From the cell containing the given text, extract its center point as [x, y] coordinate. 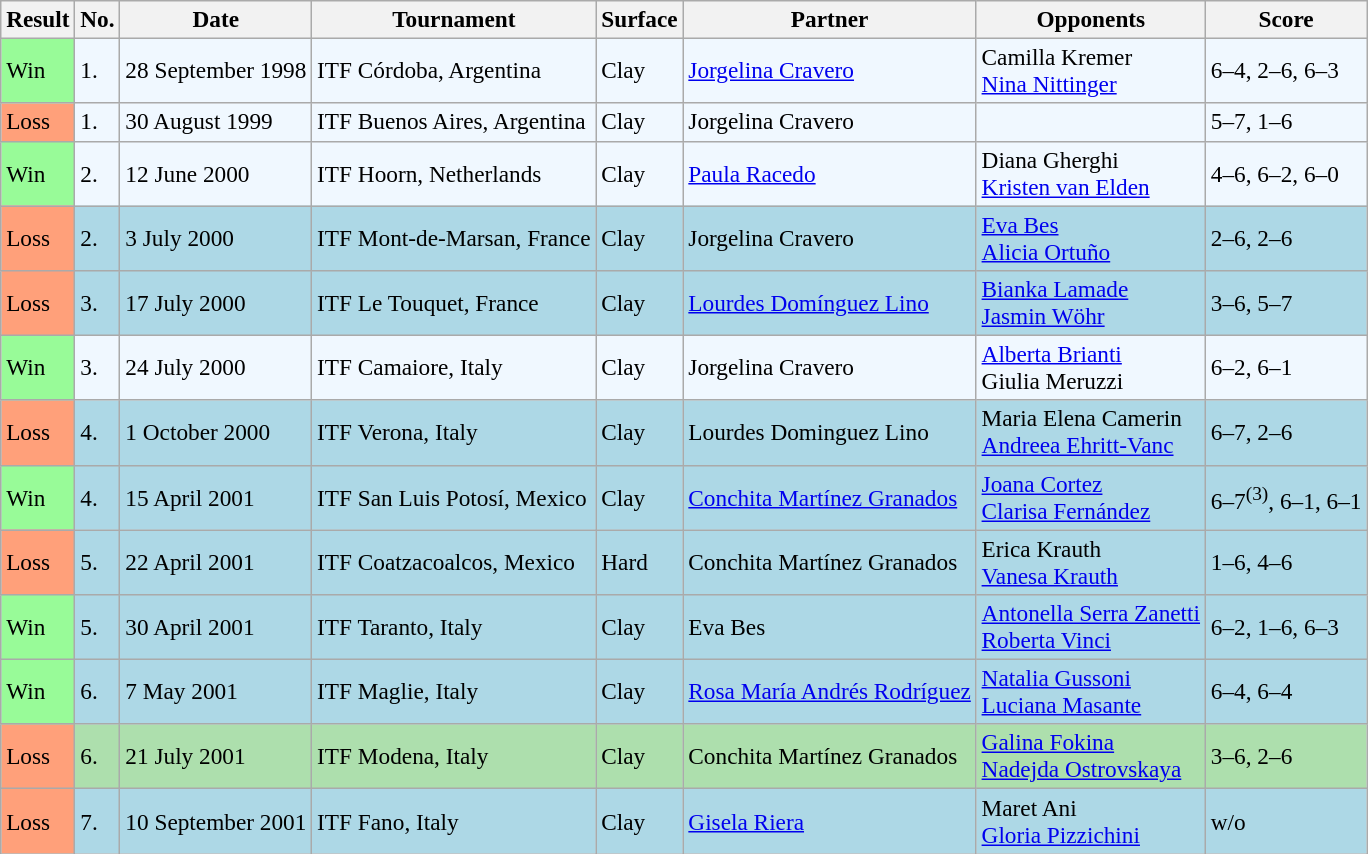
6–2, 6–1 [1286, 368]
24 July 2000 [216, 368]
22 April 2001 [216, 562]
Partner [830, 19]
ITF San Luis Potosí, Mexico [454, 498]
Hard [640, 562]
1 October 2000 [216, 432]
Gisela Riera [830, 820]
7 May 2001 [216, 692]
ITF Hoorn, Netherlands [454, 174]
Paula Racedo [830, 174]
Eva Bes Alicia Ortuño [1090, 238]
ITF Coatzacoalcos, Mexico [454, 562]
Lourdes Dominguez Lino [830, 432]
3–6, 5–7 [1286, 302]
ITF Fano, Italy [454, 820]
ITF Buenos Aires, Argentina [454, 122]
30 August 1999 [216, 122]
ITF Córdoba, Argentina [454, 70]
Camilla Kremer Nina Nittinger [1090, 70]
Galina Fokina Nadejda Ostrovskaya [1090, 756]
21 July 2001 [216, 756]
6–4, 6–4 [1286, 692]
6–4, 2–6, 6–3 [1286, 70]
Surface [640, 19]
6–2, 1–6, 6–3 [1286, 626]
ITF Mont-de-Marsan, France [454, 238]
12 June 2000 [216, 174]
ITF Le Touquet, France [454, 302]
10 September 2001 [216, 820]
ITF Modena, Italy [454, 756]
ITF Camaiore, Italy [454, 368]
Rosa María Andrés Rodríguez [830, 692]
4–6, 6–2, 6–0 [1286, 174]
Maria Elena Camerin Andreea Ehritt-Vanc [1090, 432]
Result [38, 19]
ITF Maglie, Italy [454, 692]
1–6, 4–6 [1286, 562]
Lourdes Domínguez Lino [830, 302]
28 September 1998 [216, 70]
Joana Cortez Clarisa Fernández [1090, 498]
Tournament [454, 19]
Score [1286, 19]
No. [98, 19]
2–6, 2–6 [1286, 238]
6–7(3), 6–1, 6–1 [1286, 498]
Date [216, 19]
Natalia Gussoni Luciana Masante [1090, 692]
Bianka Lamade Jasmin Wöhr [1090, 302]
w/o [1286, 820]
Opponents [1090, 19]
Eva Bes [830, 626]
Diana Gherghi Kristen van Elden [1090, 174]
3–6, 2–6 [1286, 756]
Maret Ani Gloria Pizzichini [1090, 820]
6–7, 2–6 [1286, 432]
15 April 2001 [216, 498]
7. [98, 820]
17 July 2000 [216, 302]
ITF Taranto, Italy [454, 626]
ITF Verona, Italy [454, 432]
Alberta Brianti Giulia Meruzzi [1090, 368]
Erica Krauth Vanesa Krauth [1090, 562]
5–7, 1–6 [1286, 122]
Antonella Serra Zanetti Roberta Vinci [1090, 626]
30 April 2001 [216, 626]
3 July 2000 [216, 238]
